Scan for the cell matching the given text and deliver its (X, Y) coordinate at center. 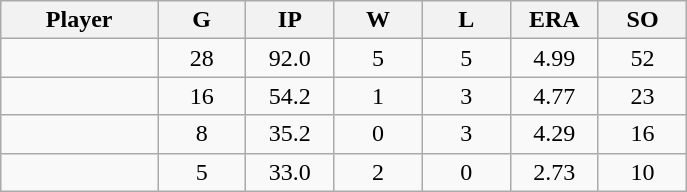
4.77 (554, 96)
8 (202, 134)
ERA (554, 20)
IP (290, 20)
92.0 (290, 58)
Player (80, 20)
33.0 (290, 172)
2.73 (554, 172)
SO (642, 20)
23 (642, 96)
G (202, 20)
28 (202, 58)
4.99 (554, 58)
2 (378, 172)
10 (642, 172)
35.2 (290, 134)
4.29 (554, 134)
W (378, 20)
L (466, 20)
52 (642, 58)
54.2 (290, 96)
1 (378, 96)
